Capture the cell that displays the provided text and extract its [X, Y] central coordinate. 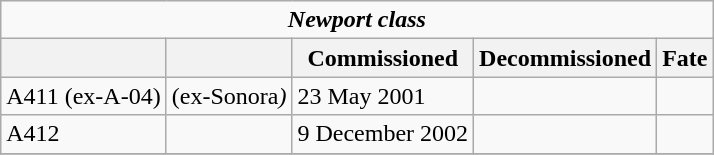
A411 (ex-A-04) [84, 96]
Commissioned [383, 58]
9 December 2002 [383, 134]
A412 [84, 134]
(ex-Sonora) [229, 96]
Decommissioned [566, 58]
Fate [685, 58]
Newport class [357, 20]
23 May 2001 [383, 96]
